Return [x, y] of the center of cell containing provided text 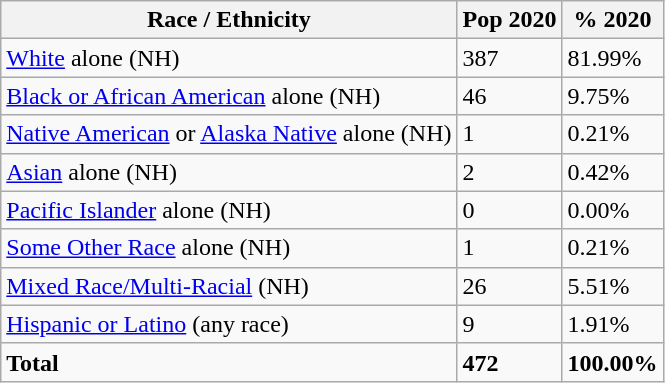
Pacific Islander alone (NH) [229, 210]
5.51% [612, 286]
0.00% [612, 210]
1.91% [612, 324]
White alone (NH) [229, 58]
Hispanic or Latino (any race) [229, 324]
472 [510, 362]
% 2020 [612, 20]
81.99% [612, 58]
9.75% [612, 96]
Pop 2020 [510, 20]
100.00% [612, 362]
Some Other Race alone (NH) [229, 248]
Black or African American alone (NH) [229, 96]
2 [510, 172]
46 [510, 96]
387 [510, 58]
0 [510, 210]
Mixed Race/Multi-Racial (NH) [229, 286]
9 [510, 324]
Asian alone (NH) [229, 172]
Total [229, 362]
26 [510, 286]
0.42% [612, 172]
Race / Ethnicity [229, 20]
Native American or Alaska Native alone (NH) [229, 134]
